Find where the given text appears and provide that cell's center as [X, Y] coordinate. 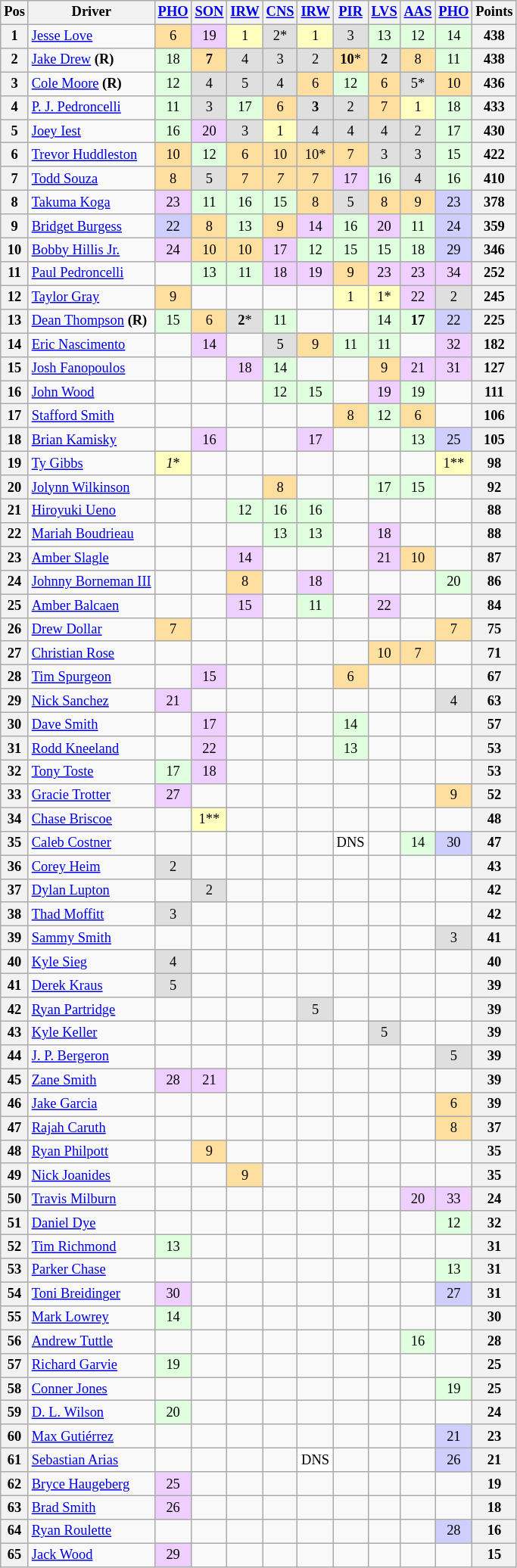
Conner Jones [91, 1389]
Drew Dollar [91, 630]
56 [15, 1341]
Taylor Gray [91, 297]
Chase Briscoe [91, 819]
P. J. Pedroncelli [91, 107]
Bryce Haugeberg [91, 1483]
Cole Moore (R) [91, 83]
Ty Gibbs [91, 463]
50 [15, 1199]
Tim Richmond [91, 1247]
Eric Nascimento [91, 345]
Bobby Hillis Jr. [91, 250]
Parker Chase [91, 1270]
Gracie Trotter [91, 796]
D. L. Wilson [91, 1412]
Max Gutiérrez [91, 1436]
Mark Lowrey [91, 1318]
111 [494, 392]
60 [15, 1436]
Paul Pedroncelli [91, 274]
84 [494, 605]
Christian Rose [91, 654]
Jack Wood [91, 1554]
54 [15, 1294]
Points [494, 12]
127 [494, 368]
346 [494, 250]
Sammy Smith [91, 938]
Ryan Partridge [91, 1010]
Pos [15, 12]
Stafford Smith [91, 416]
62 [15, 1483]
Zane Smith [91, 1081]
Brad Smith [91, 1507]
182 [494, 345]
Richard Garvie [91, 1365]
61 [15, 1461]
Dean Thompson (R) [91, 321]
Kyle Keller [91, 1034]
Andrew Tuttle [91, 1341]
422 [494, 154]
Tony Toste [91, 772]
433 [494, 107]
Toni Breidinger [91, 1294]
Joey Iest [91, 132]
Dave Smith [91, 725]
98 [494, 463]
58 [15, 1389]
Brian Kamisky [91, 440]
75 [494, 630]
Travis Milburn [91, 1199]
Trevor Huddleston [91, 154]
Ryan Roulette [91, 1532]
36 [15, 867]
SON [209, 12]
436 [494, 83]
Rajah Caruth [91, 1128]
Bridget Burgess [91, 226]
252 [494, 274]
38 [15, 914]
44 [15, 1056]
Daniel Dye [91, 1223]
Kyle Sieg [91, 961]
Rodd Kneeland [91, 748]
John Wood [91, 392]
92 [494, 487]
55 [15, 1318]
64 [15, 1532]
Hiroyuki Ueno [91, 512]
245 [494, 297]
Ryan Philpott [91, 1152]
Jolynn Wilkinson [91, 487]
Nick Sanchez [91, 701]
Josh Fanopoulos [91, 368]
106 [494, 416]
AAS [418, 12]
PIR [350, 12]
378 [494, 203]
Driver [91, 12]
Jake Drew (R) [91, 61]
J. P. Bergeron [91, 1056]
51 [15, 1223]
359 [494, 226]
105 [494, 440]
5* [418, 83]
71 [494, 654]
46 [15, 1105]
Todd Souza [91, 179]
67 [494, 677]
Mariah Boudrieau [91, 534]
Caleb Costner [91, 843]
59 [15, 1412]
CNS [280, 12]
Corey Heim [91, 867]
Dylan Lupton [91, 890]
LVS [385, 12]
86 [494, 583]
87 [494, 558]
Derek Kraus [91, 985]
65 [15, 1554]
Johnny Borneman III [91, 583]
410 [494, 179]
Thad Moffitt [91, 914]
430 [494, 132]
Jake Garcia [91, 1105]
49 [15, 1176]
Nick Joanides [91, 1176]
Amber Balcaen [91, 605]
Sebastian Arias [91, 1461]
Tim Spurgeon [91, 677]
Takuma Koga [91, 203]
Jesse Love [91, 36]
45 [15, 1081]
Amber Slagle [91, 558]
225 [494, 321]
